Detect which cell encompasses the target text, then output its (X, Y) center coordinate. 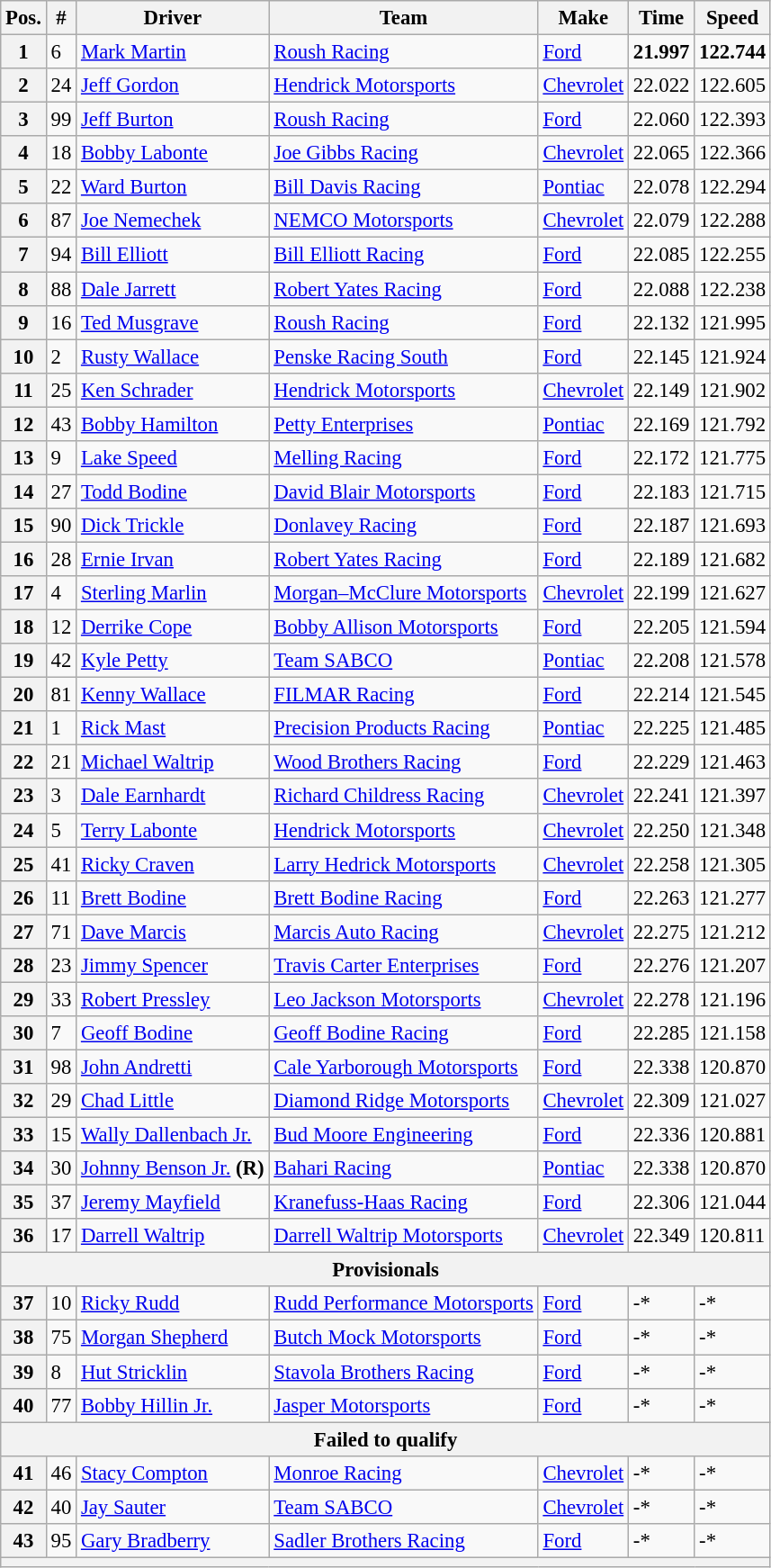
Joe Gibbs Racing (403, 153)
122.255 (732, 255)
Make (583, 18)
95 (61, 1541)
20 (23, 695)
Brett Bodine (173, 897)
Dick Trickle (173, 526)
22.132 (662, 322)
Derrike Cope (173, 627)
31 (23, 1067)
121.902 (732, 390)
Monroe Racing (403, 1473)
Kenny Wallace (173, 695)
Donlavey Racing (403, 526)
22.285 (662, 1033)
22.060 (662, 120)
Cale Yarborough Motorsports (403, 1067)
121.348 (732, 830)
Driver (173, 18)
121.924 (732, 356)
98 (61, 1067)
121.792 (732, 424)
121.578 (732, 661)
Gary Bradberry (173, 1541)
121.277 (732, 897)
121.044 (732, 1203)
122.366 (732, 153)
Michael Waltrip (173, 762)
22.145 (662, 356)
75 (61, 1338)
22.208 (662, 661)
22.189 (662, 559)
22.250 (662, 830)
121.196 (732, 999)
19 (23, 661)
36 (23, 1236)
22.241 (662, 797)
22.169 (662, 424)
90 (61, 526)
Terry Labonte (173, 830)
121.715 (732, 491)
Darrell Waltrip (173, 1236)
Darrell Waltrip Motorsports (403, 1236)
Rudd Performance Motorsports (403, 1304)
Larry Hedrick Motorsports (403, 864)
Jay Sauter (173, 1507)
Dave Marcis (173, 932)
22.022 (662, 86)
122.605 (732, 86)
122.288 (732, 221)
22.065 (662, 153)
35 (23, 1203)
Bahari Racing (403, 1168)
Marcis Auto Racing (403, 932)
Jasper Motorsports (403, 1405)
22.199 (662, 593)
120.811 (732, 1236)
Penske Racing South (403, 356)
Richard Childress Racing (403, 797)
Bobby Allison Motorsports (403, 627)
Rusty Wallace (173, 356)
22.275 (662, 932)
Travis Carter Enterprises (403, 966)
Melling Racing (403, 458)
121.627 (732, 593)
121.995 (732, 322)
Geoff Bodine Racing (403, 1033)
Ted Musgrave (173, 322)
Dale Earnhardt (173, 797)
122.744 (732, 52)
Mark Martin (173, 52)
Bud Moore Engineering (403, 1135)
22.306 (662, 1203)
121.594 (732, 627)
Jeff Burton (173, 120)
Speed (732, 18)
71 (61, 932)
Jeremy Mayfield (173, 1203)
Wood Brothers Racing (403, 762)
John Andretti (173, 1067)
22.085 (662, 255)
121.397 (732, 797)
22.088 (662, 289)
Pos. (23, 18)
77 (61, 1405)
Hut Stricklin (173, 1372)
Jimmy Spencer (173, 966)
Joe Nemechek (173, 221)
22.225 (662, 728)
Sterling Marlin (173, 593)
Bill Elliott (173, 255)
Petty Enterprises (403, 424)
# (61, 18)
Team (403, 18)
David Blair Motorsports (403, 491)
22.183 (662, 491)
Time (662, 18)
Provisionals (386, 1270)
Failed to qualify (386, 1439)
94 (61, 255)
Geoff Bodine (173, 1033)
Brett Bodine Racing (403, 897)
122.393 (732, 120)
13 (23, 458)
121.027 (732, 1101)
22.149 (662, 390)
Ernie Irvan (173, 559)
Robert Pressley (173, 999)
121.545 (732, 695)
Bobby Hamilton (173, 424)
87 (61, 221)
22.336 (662, 1135)
46 (61, 1473)
Johnny Benson Jr. (R) (173, 1168)
Precision Products Racing (403, 728)
Leo Jackson Motorsports (403, 999)
32 (23, 1101)
88 (61, 289)
121.207 (732, 966)
120.881 (732, 1135)
Diamond Ridge Motorsports (403, 1101)
Morgan–McClure Motorsports (403, 593)
Stacy Compton (173, 1473)
121.212 (732, 932)
22.214 (662, 695)
Kyle Petty (173, 661)
Dale Jarrett (173, 289)
Ken Schrader (173, 390)
Todd Bodine (173, 491)
122.238 (732, 289)
21.997 (662, 52)
26 (23, 897)
34 (23, 1168)
22.229 (662, 762)
Chad Little (173, 1101)
121.693 (732, 526)
Bill Elliott Racing (403, 255)
38 (23, 1338)
22.263 (662, 897)
Stavola Brothers Racing (403, 1372)
121.158 (732, 1033)
22.079 (662, 221)
39 (23, 1372)
22.309 (662, 1101)
22.205 (662, 627)
Ward Burton (173, 187)
NEMCO Motorsports (403, 221)
FILMAR Racing (403, 695)
Sadler Brothers Racing (403, 1541)
Rick Mast (173, 728)
22.187 (662, 526)
Bobby Hillin Jr. (173, 1405)
Bobby Labonte (173, 153)
14 (23, 491)
122.294 (732, 187)
Kranefuss-Haas Racing (403, 1203)
99 (61, 120)
Wally Dallenbach Jr. (173, 1135)
22.278 (662, 999)
Jeff Gordon (173, 86)
81 (61, 695)
22.349 (662, 1236)
22.078 (662, 187)
121.485 (732, 728)
Bill Davis Racing (403, 187)
22.258 (662, 864)
121.305 (732, 864)
22.172 (662, 458)
121.775 (732, 458)
121.463 (732, 762)
Ricky Craven (173, 864)
Ricky Rudd (173, 1304)
Lake Speed (173, 458)
121.682 (732, 559)
22.276 (662, 966)
Morgan Shepherd (173, 1338)
Butch Mock Motorsports (403, 1338)
